Locate the cell with the specified text and output its [X, Y] center coordinate. 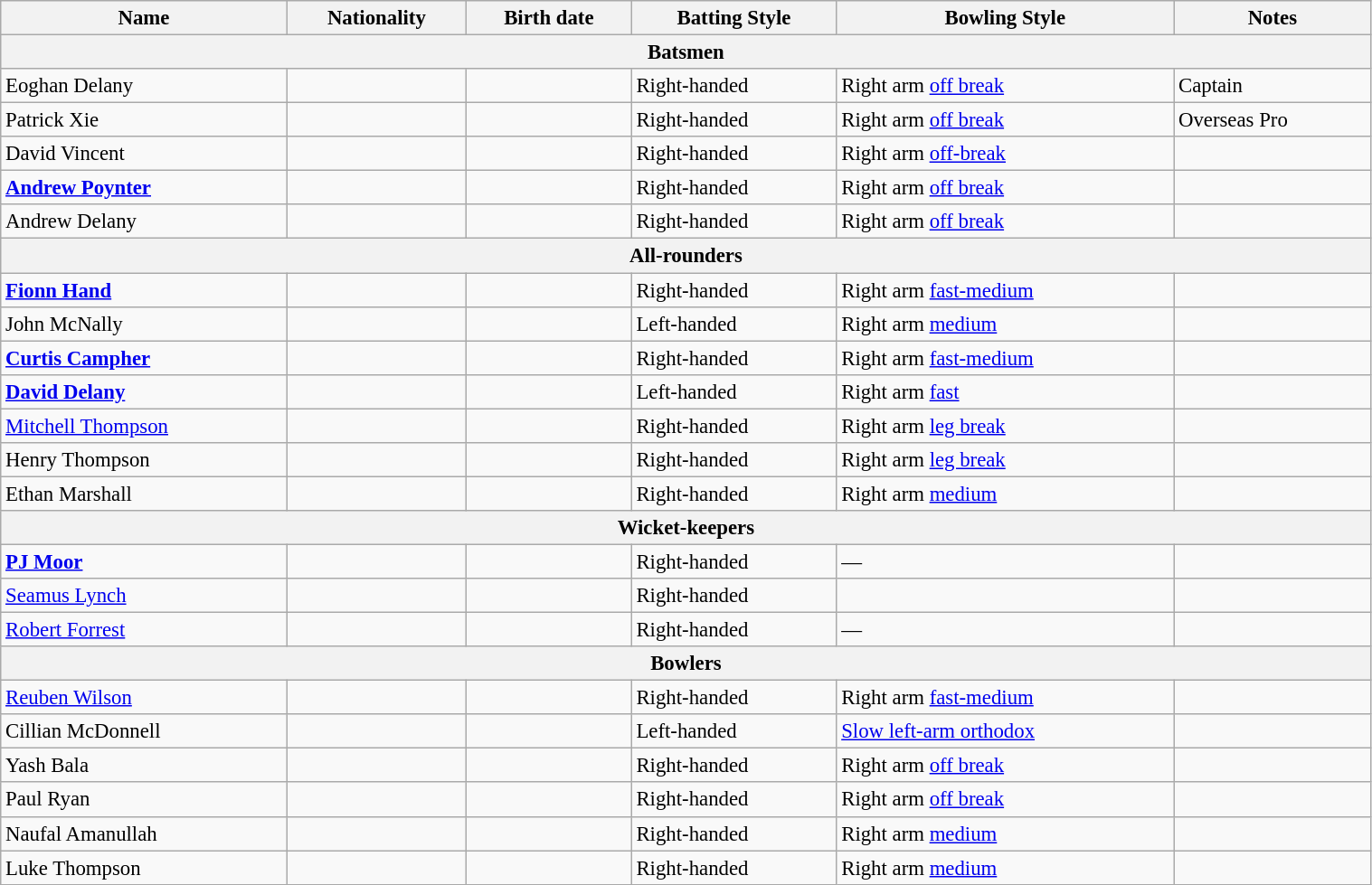
John McNally [144, 324]
Robert Forrest [144, 630]
Ethan Marshall [144, 494]
Name [144, 18]
Overseas Pro [1273, 120]
Right arm off-break [1006, 154]
Wicket-keepers [686, 528]
Eoghan Delany [144, 86]
Henry Thompson [144, 460]
Luke Thompson [144, 868]
Paul Ryan [144, 800]
Batting Style [734, 18]
Andrew Poynter [144, 188]
David Vincent [144, 154]
Mitchell Thompson [144, 426]
All-rounders [686, 256]
Seamus Lynch [144, 596]
David Delany [144, 391]
Bowlers [686, 664]
Curtis Campher [144, 358]
Slow left-arm orthodox [1006, 731]
Naufal Amanullah [144, 833]
Bowling Style [1006, 18]
Notes [1273, 18]
Birth date [550, 18]
Cillian McDonnell [144, 731]
Right arm fast [1006, 391]
Nationality [376, 18]
Captain [1273, 86]
Yash Bala [144, 766]
Batsmen [686, 52]
Reuben Wilson [144, 698]
PJ Moor [144, 561]
Andrew Delany [144, 221]
Fionn Hand [144, 290]
Patrick Xie [144, 120]
